Pinpoint the cell where the given text exists, returning its [X, Y] midpoint coordinate. 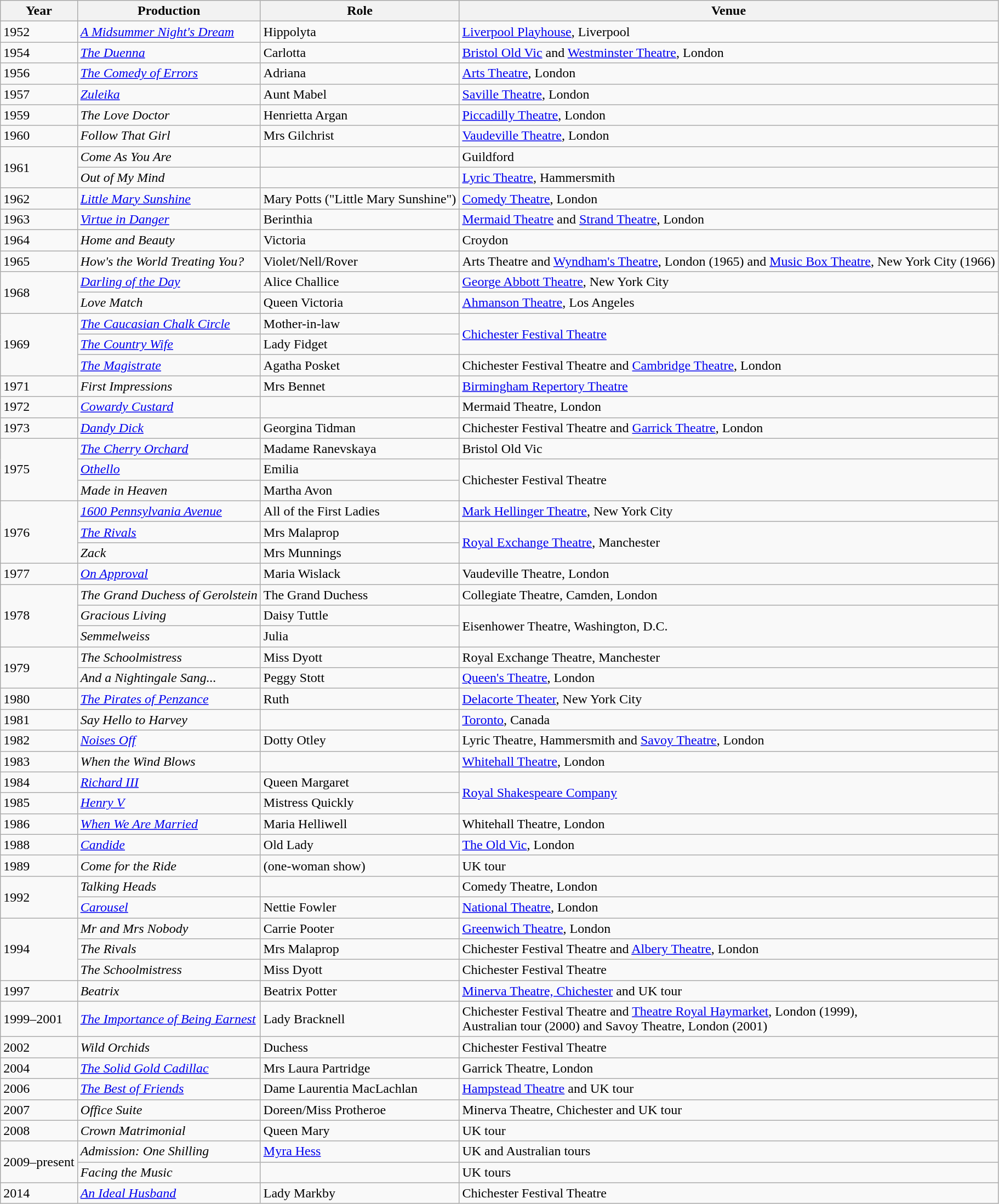
1968 [39, 293]
Old Lady [359, 845]
1980 [39, 699]
Daisy Tuttle [359, 616]
Dame Laurentia MacLachlan [359, 1089]
1961 [39, 167]
1999–2001 [39, 1019]
Role [359, 11]
Lyric Theatre, Hammersmith [729, 177]
Lady Markby [359, 1193]
Agatha Posket [359, 365]
1973 [39, 428]
Bristol Old Vic and Westminster Theatre, London [729, 53]
2014 [39, 1193]
Made in Heaven [169, 490]
Hippolyta [359, 32]
Julia [359, 637]
On Approval [169, 574]
Arts Theatre and Wyndham's Theatre, London (1965) and Music Box Theatre, New York City (1966) [729, 261]
1963 [39, 219]
Birmingham Repertory Theatre [729, 386]
The Grand Duchess of Gerolstein [169, 594]
Virtue in Danger [169, 219]
1988 [39, 845]
Mary Potts ("Little Mary Sunshine") [359, 198]
An Ideal Husband [169, 1193]
Dandy Dick [169, 428]
Delacorte Theater, New York City [729, 699]
Queen Margaret [359, 782]
1952 [39, 32]
Georgina Tidman [359, 428]
2004 [39, 1068]
Greenwich Theatre, London [729, 928]
The Caucasian Chalk Circle [169, 324]
First Impressions [169, 386]
Chichester Festival Theatre and Theatre Royal Haymarket, London (1999),Australian tour (2000) and Savoy Theatre, London (2001) [729, 1019]
The Magistrate [169, 365]
Henry V [169, 803]
Piccadilly Theatre, London [729, 115]
Maria Wislack [359, 574]
A Midsummer Night's Dream [169, 32]
1997 [39, 991]
Othello [169, 469]
Mother-in-law [359, 324]
The Country Wife [169, 345]
Croydon [729, 240]
Chichester Festival Theatre and Garrick Theatre, London [729, 428]
Mermaid Theatre, London [729, 407]
1982 [39, 741]
Violet/Nell/Rover [359, 261]
Ahmanson Theatre, Los Angeles [729, 303]
1956 [39, 73]
1954 [39, 53]
Admission: One Shilling [169, 1151]
Queen Victoria [359, 303]
Queen's Theatre, London [729, 678]
Little Mary Sunshine [169, 198]
Queen Mary [359, 1131]
Office Suite [169, 1110]
Emilia [359, 469]
Aunt Mabel [359, 94]
Royal Shakespeare Company [729, 793]
Love Match [169, 303]
UK tours [729, 1172]
Nettie Fowler [359, 907]
Mrs Munnings [359, 553]
The Duenna [169, 53]
Martha Avon [359, 490]
1960 [39, 136]
Mermaid Theatre and Strand Theatre, London [729, 219]
Venue [729, 11]
Liverpool Playhouse, Liverpool [729, 32]
Maria Helliwell [359, 824]
Come for the Ride [169, 865]
Gracious Living [169, 616]
George Abbott Theatre, New York City [729, 282]
Year [39, 11]
1969 [39, 345]
The Cherry Orchard [169, 449]
And a Nightingale Sang... [169, 678]
The Grand Duchess [359, 594]
Zuleika [169, 94]
1978 [39, 615]
When the Wind Blows [169, 761]
1977 [39, 574]
Cowardy Custard [169, 407]
Arts Theatre, London [729, 73]
Adriana [359, 73]
Berinthia [359, 219]
Madame Ranevskaya [359, 449]
Carousel [169, 907]
Mrs Bennet [359, 386]
1985 [39, 803]
Mrs Laura Partridge [359, 1068]
Mrs Gilchrist [359, 136]
Lady Fidget [359, 345]
Victoria [359, 240]
Peggy Stott [359, 678]
Say Hello to Harvey [169, 720]
Ruth [359, 699]
Wild Orchids [169, 1047]
Carlotta [359, 53]
Mistress Quickly [359, 803]
Myra Hess [359, 1151]
1983 [39, 761]
Richard III [169, 782]
1959 [39, 115]
2002 [39, 1047]
1976 [39, 532]
Production [169, 11]
Guildford [729, 157]
Doreen/Miss Protheroe [359, 1110]
1972 [39, 407]
The Love Doctor [169, 115]
Beatrix [169, 991]
1992 [39, 897]
1965 [39, 261]
1964 [39, 240]
1971 [39, 386]
Collegiate Theatre, Camden, London [729, 594]
Facing the Music [169, 1172]
Mr and Mrs Nobody [169, 928]
National Theatre, London [729, 907]
Talking Heads [169, 886]
(one-woman show) [359, 865]
Garrick Theatre, London [729, 1068]
Carrie Pooter [359, 928]
Saville Theatre, London [729, 94]
Alice Challice [359, 282]
1984 [39, 782]
2009–present [39, 1162]
1994 [39, 949]
1989 [39, 865]
1986 [39, 824]
Darling of the Day [169, 282]
Chichester Festival Theatre and Albery Theatre, London [729, 949]
Hampstead Theatre and UK tour [729, 1089]
Candide [169, 845]
Noises Off [169, 741]
Come As You Are [169, 157]
UK and Australian tours [729, 1151]
Henrietta Argan [359, 115]
When We Are Married [169, 824]
Beatrix Potter [359, 991]
1981 [39, 720]
2007 [39, 1110]
The Pirates of Penzance [169, 699]
Crown Matrimonial [169, 1131]
Home and Beauty [169, 240]
Chichester Festival Theatre and Cambridge Theatre, London [729, 365]
2008 [39, 1131]
Zack [169, 553]
Toronto, Canada [729, 720]
Duchess [359, 1047]
1962 [39, 198]
Dotty Otley [359, 741]
Bristol Old Vic [729, 449]
1979 [39, 668]
The Best of Friends [169, 1089]
The Solid Gold Cadillac [169, 1068]
Lady Bracknell [359, 1019]
Follow That Girl [169, 136]
All of the First Ladies [359, 511]
2006 [39, 1089]
Eisenhower Theatre, Washington, D.C. [729, 626]
The Old Vic, London [729, 845]
1600 Pennsylvania Avenue [169, 511]
1957 [39, 94]
1975 [39, 469]
Lyric Theatre, Hammersmith and Savoy Theatre, London [729, 741]
Out of My Mind [169, 177]
The Importance of Being Earnest [169, 1019]
Mark Hellinger Theatre, New York City [729, 511]
Semmelweiss [169, 637]
The Comedy of Errors [169, 73]
How's the World Treating You? [169, 261]
